Pinpoint the cell where the given text exists, returning its (x, y) midpoint coordinate. 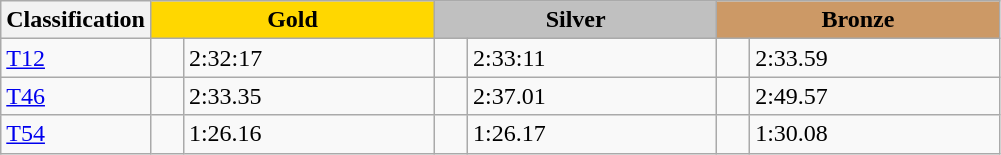
2:33.35 (308, 96)
2:33.59 (874, 58)
2:37.01 (592, 96)
T54 (76, 134)
Classification (76, 20)
2:32:17 (308, 58)
1:26.16 (308, 134)
Gold (292, 20)
1:30.08 (874, 134)
Silver (576, 20)
2:49.57 (874, 96)
2:33:11 (592, 58)
Bronze (858, 20)
T46 (76, 96)
T12 (76, 58)
1:26.17 (592, 134)
